Determine the [x, y] coordinate at the center of the cell enclosing the given text.  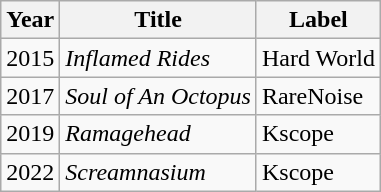
Ramagehead [158, 134]
Inflamed Rides [158, 58]
RareNoise [318, 96]
Soul of An Octopus [158, 96]
Hard World [318, 58]
Year [30, 20]
Title [158, 20]
2022 [30, 172]
2015 [30, 58]
2017 [30, 96]
2019 [30, 134]
Label [318, 20]
Screamnasium [158, 172]
